Return [X, Y] of the center of cell containing provided text 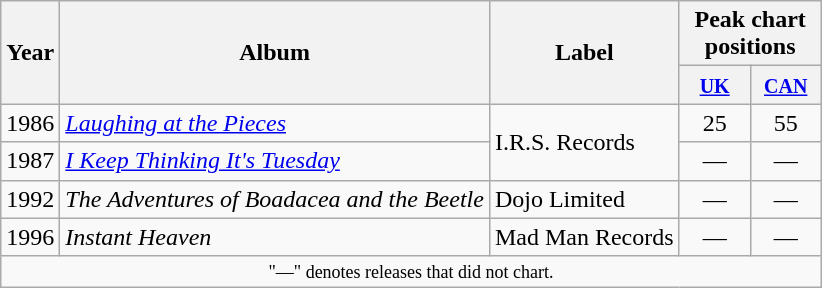
Year [30, 52]
Label [584, 52]
Peak chart positions [750, 34]
I Keep Thinking It's Tuesday [275, 161]
1986 [30, 123]
25 [714, 123]
Album [275, 52]
Instant Heaven [275, 237]
Mad Man Records [584, 237]
1987 [30, 161]
1996 [30, 237]
55 [786, 123]
UK [714, 85]
I.R.S. Records [584, 142]
Dojo Limited [584, 199]
Laughing at the Pieces [275, 123]
1992 [30, 199]
"—" denotes releases that did not chart. [411, 272]
The Adventures of Boadacea and the Beetle [275, 199]
CAN [786, 85]
